Extract the [X, Y] coordinate from the center of the cell holding the provided text.  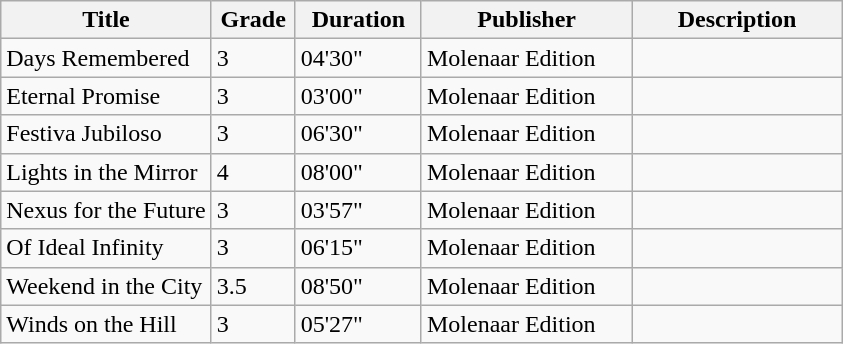
03'57" [358, 210]
06'30" [358, 134]
Duration [358, 20]
Grade [253, 20]
Nexus for the Future [106, 210]
Winds on the Hill [106, 324]
Publisher [526, 20]
Days Remembered [106, 58]
03'00" [358, 96]
04'30" [358, 58]
06'15" [358, 248]
3.5 [253, 286]
Of Ideal Infinity [106, 248]
Festiva Jubiloso [106, 134]
08'50" [358, 286]
Title [106, 20]
Weekend in the City [106, 286]
08'00" [358, 172]
4 [253, 172]
Lights in the Mirror [106, 172]
05'27" [358, 324]
Eternal Promise [106, 96]
Description [737, 20]
